Pinpoint the cell where the given text exists, returning its [X, Y] midpoint coordinate. 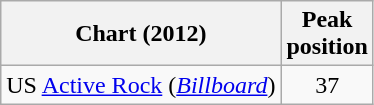
Chart (2012) [141, 34]
US Active Rock (Billboard) [141, 85]
37 [327, 85]
Peak position [327, 34]
